Scan for the cell matching the given text and deliver its (x, y) coordinate at center. 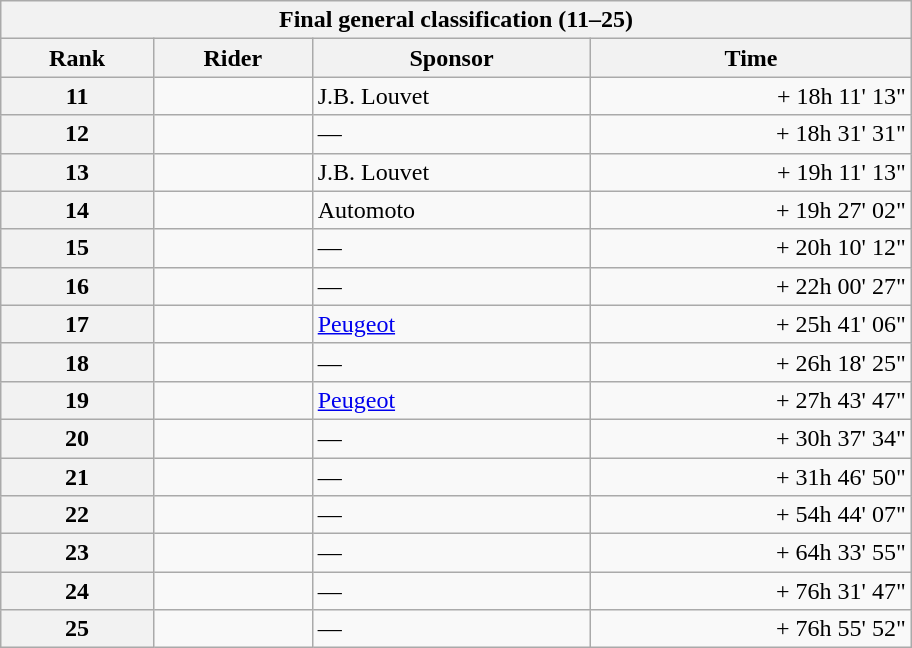
19 (78, 400)
16 (78, 286)
Sponsor (452, 58)
+ 31h 46' 50" (751, 477)
+ 22h 00' 27" (751, 286)
+ 19h 11' 13" (751, 172)
+ 64h 33' 55" (751, 553)
25 (78, 629)
Rider (232, 58)
+ 27h 43' 47" (751, 400)
11 (78, 96)
+ 20h 10' 12" (751, 248)
+ 18h 31' 31" (751, 134)
12 (78, 134)
+ 76h 55' 52" (751, 629)
Final general classification (11–25) (456, 20)
13 (78, 172)
14 (78, 210)
18 (78, 362)
24 (78, 591)
Time (751, 58)
+ 18h 11' 13" (751, 96)
+ 19h 27' 02" (751, 210)
15 (78, 248)
+ 26h 18' 25" (751, 362)
+ 30h 37' 34" (751, 438)
22 (78, 515)
20 (78, 438)
+ 54h 44' 07" (751, 515)
23 (78, 553)
Rank (78, 58)
+ 76h 31' 47" (751, 591)
Automoto (452, 210)
+ 25h 41' 06" (751, 324)
21 (78, 477)
17 (78, 324)
